Capture the cell that displays the provided text and extract its (x, y) central coordinate. 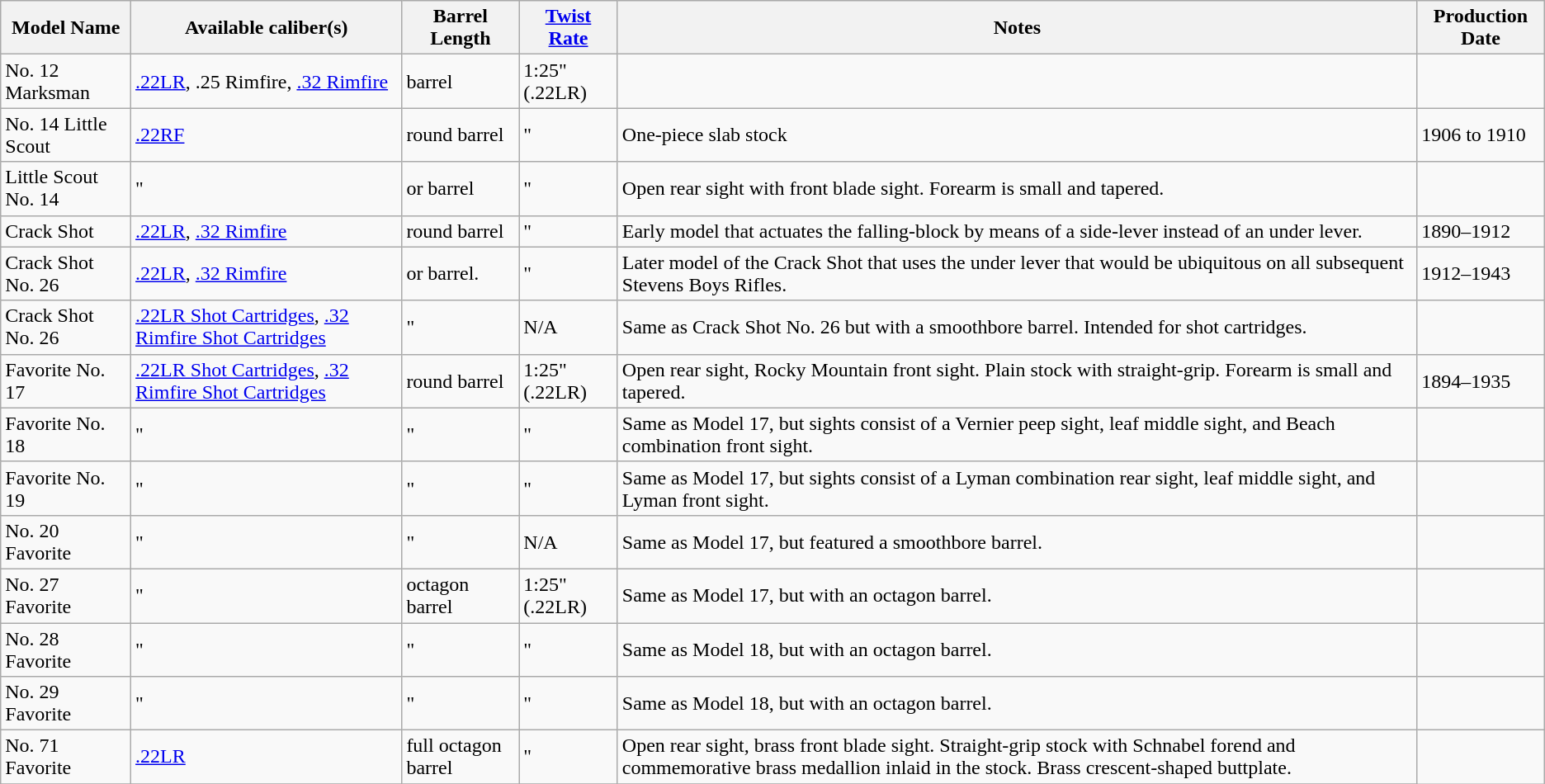
Open rear sight, Rocky Mountain front sight. Plain stock with straight-grip. Forearm is small and tapered. (1017, 381)
Twist Rate (568, 28)
Open rear sight with front blade sight. Forearm is small and tapered. (1017, 188)
Favorite No. 19 (66, 489)
1890–1912 (1481, 231)
No. 20 Favorite (66, 541)
1:25"(.22LR) (568, 381)
Early model that actuates the falling-block by means of a side-lever instead of an under lever. (1017, 231)
Later model of the Crack Shot that uses the under lever that would be ubiquitous on all subsequent Stevens Boys Rifles. (1017, 274)
.22LR, .25 Rimfire, .32 Rimfire (267, 81)
Same as Model 17, but sights consist of a Vernier peep sight, leaf middle sight, and Beach combination front sight. (1017, 434)
No. 12 Marksman (66, 81)
Barrel Length (461, 28)
No. 28 Favorite (66, 649)
Same as Model 17, but with an octagon barrel. (1017, 596)
barrel (461, 81)
or barrel (461, 188)
No. 71 Favorite (66, 758)
Favorite No. 17 (66, 381)
octagon barrel (461, 596)
Crack Shot (66, 231)
1912–1943 (1481, 274)
Production Date (1481, 28)
No. 27 Favorite (66, 596)
.22LR (267, 758)
Favorite No. 18 (66, 434)
One-piece slab stock (1017, 135)
Available caliber(s) (267, 28)
1906 to 1910 (1481, 135)
Model Name (66, 28)
No. 14 Little Scout (66, 135)
or barrel. (461, 274)
Little Scout No. 14 (66, 188)
.22RF (267, 135)
Same as Model 17, but featured a smoothbore barrel. (1017, 541)
Notes (1017, 28)
No. 29 Favorite (66, 703)
full octagon barrel (461, 758)
1894–1935 (1481, 381)
Same as Crack Shot No. 26 but with a smoothbore barrel. Intended for shot cartridges. (1017, 327)
Same as Model 17, but sights consist of a Lyman combination rear sight, leaf middle sight, and Lyman front sight. (1017, 489)
